For the text-containing cell, return its midpoint in (x, y) coordinate format. 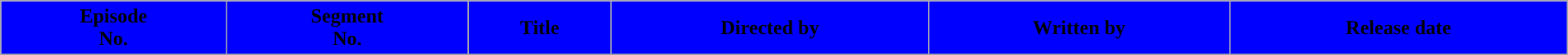
Title (539, 28)
Directed by (770, 28)
EpisodeNo. (114, 28)
Release date (1399, 28)
Written by (1079, 28)
SegmentNo. (347, 28)
